Output the [x, y] coordinate of the center of the cell containing the given text.  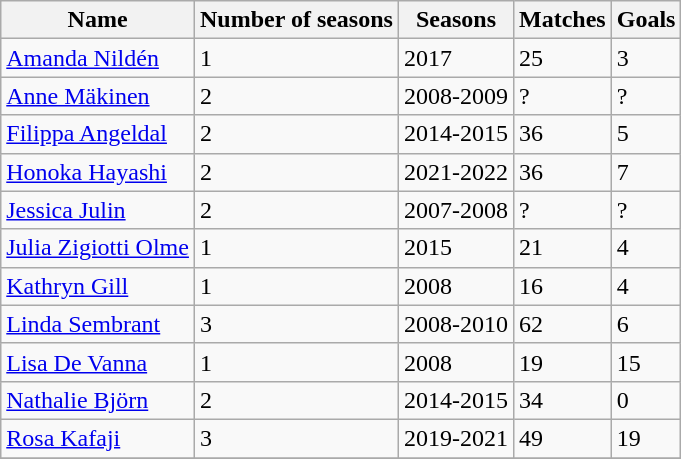
Julia Zigiotti Olme [98, 248]
6 [646, 324]
Goals [646, 20]
Anne Mäkinen [98, 96]
2015 [456, 248]
Rosa Kafaji [98, 438]
25 [562, 58]
Kathryn Gill [98, 286]
Amanda Nildén [98, 58]
0 [646, 400]
16 [562, 286]
2019-2021 [456, 438]
2008-2010 [456, 324]
21 [562, 248]
2017 [456, 58]
62 [562, 324]
2008-2009 [456, 96]
7 [646, 172]
Name [98, 20]
Lisa De Vanna [98, 362]
Filippa Angeldal [98, 134]
Nathalie Björn [98, 400]
5 [646, 134]
34 [562, 400]
49 [562, 438]
2007-2008 [456, 210]
Seasons [456, 20]
15 [646, 362]
Number of seasons [296, 20]
Honoka Hayashi [98, 172]
2021-2022 [456, 172]
Jessica Julin [98, 210]
Linda Sembrant [98, 324]
Matches [562, 20]
